Find where the given text appears and provide that cell's center as (x, y) coordinate. 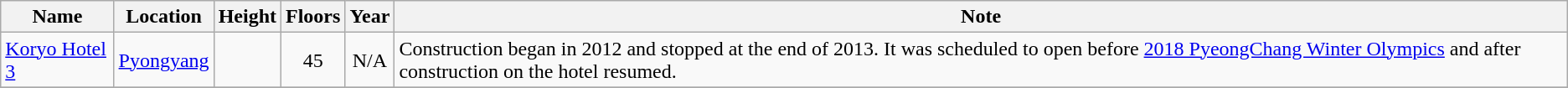
Location (164, 17)
45 (313, 60)
Koryo Hotel 3 (57, 60)
Note (981, 17)
Name (57, 17)
N/A (370, 60)
Height (247, 17)
Pyongyang (164, 60)
Year (370, 17)
Floors (313, 17)
